Locate the cell with the specified text and output its (X, Y) center coordinate. 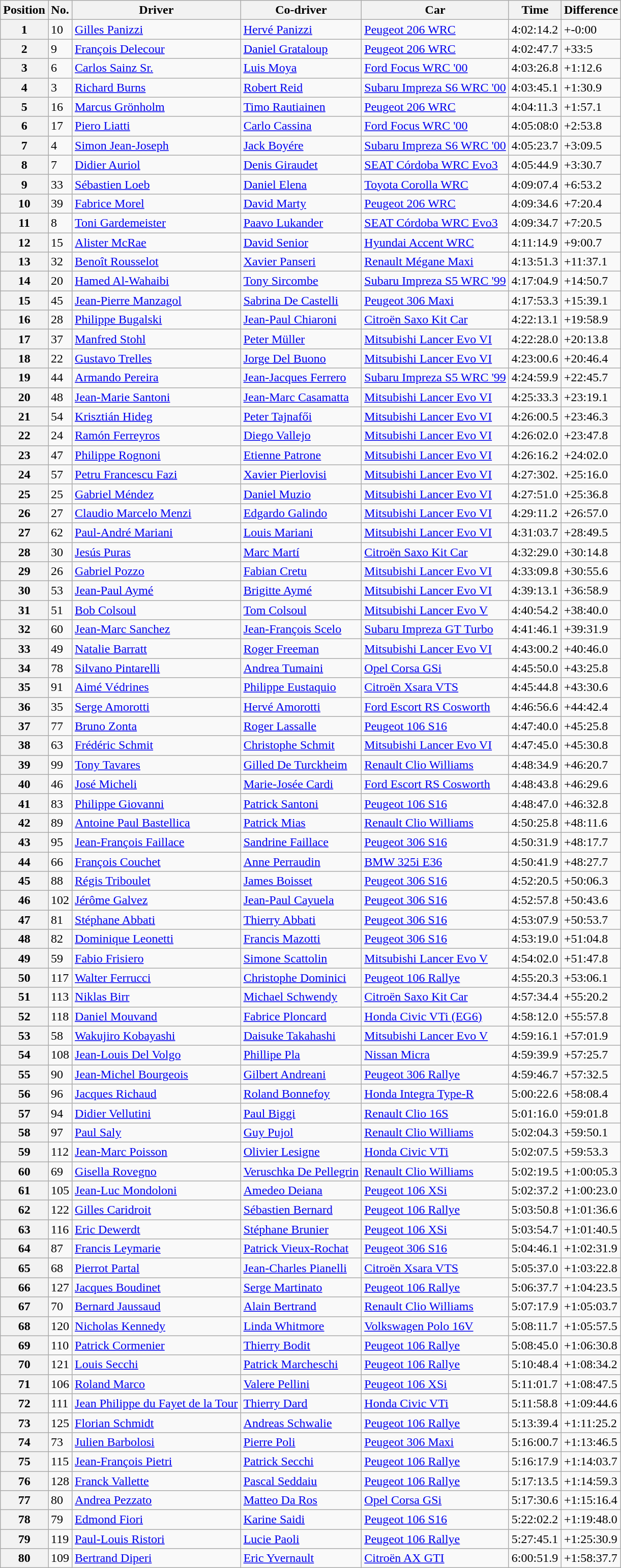
50 (24, 978)
Wakujiro Kobayashi (157, 1036)
Julien Barbolosi (157, 1442)
99 (60, 765)
Carlos Sainz Sr. (157, 68)
Tom Colsoul (301, 610)
Thierry Abbati (301, 920)
Honda Integra Type-R (435, 1094)
4:27:302. (535, 474)
Thierry Bodit (301, 1345)
Linda Whitmore (301, 1326)
112 (60, 1152)
+50:53.7 (591, 920)
110 (60, 1345)
Denis Giraudet (301, 165)
4:03:45.1 (535, 87)
+33:5 (591, 49)
Eric Yvernault (301, 1558)
89 (60, 823)
71 (24, 1384)
Jacques Boudinet (157, 1287)
+3:30.7 (591, 165)
Daniel Muzio (301, 494)
+50:43.6 (591, 900)
21 (24, 416)
Louis Mariani (301, 532)
Paul-André Mariani (157, 532)
4:17:04.9 (535, 281)
94 (60, 1113)
Roger Lassalle (301, 726)
4:05:23.7 (535, 145)
Hervé Panizzi (301, 29)
Phillipe Pla (301, 1055)
90 (60, 1074)
+1:02:31.9 (591, 1249)
4:27:51.0 (535, 494)
121 (60, 1365)
Jean-Paul Aymé (157, 591)
2 (24, 49)
111 (60, 1403)
102 (60, 900)
40 (24, 784)
5:03:50.8 (535, 1210)
5:02:37.2 (535, 1191)
122 (60, 1210)
Patrick Santoni (301, 803)
+30:14.8 (591, 552)
David Senior (301, 243)
83 (60, 803)
+1:14:03.7 (591, 1461)
Roger Freeman (301, 649)
Lucie Paoli (301, 1539)
5:08:11.7 (535, 1326)
4:53:19.0 (535, 939)
François Couchet (157, 862)
Peter Tajnafői (301, 416)
+15:39.1 (591, 300)
4:26:00.5 (535, 416)
118 (60, 1016)
5:13:39.4 (535, 1423)
+25:16.0 (591, 474)
+48:11.6 (591, 823)
5:16:00.7 (535, 1442)
Roland Marco (157, 1384)
Philippe Bugalski (157, 320)
82 (60, 939)
38 (24, 745)
13 (24, 262)
Pascal Seddaiu (301, 1481)
108 (60, 1055)
12 (24, 243)
115 (60, 1461)
+11:37.1 (591, 262)
+51:47.8 (591, 958)
5:07:17.9 (535, 1307)
5:06:37.7 (535, 1287)
18 (24, 358)
Stéphane Abbati (157, 920)
52 (24, 1016)
4:48:47.0 (535, 803)
5:10:48.4 (535, 1365)
4:05:44.9 (535, 165)
+20:46.4 (591, 358)
Petru Francescu Fazi (157, 474)
Jorge Del Buono (301, 358)
+-0:00 (591, 29)
Jean-Jacques Ferrero (301, 378)
Thierry Dard (301, 1403)
42 (24, 823)
Sébastien Bernard (301, 1210)
+45:30.8 (591, 745)
Jean-Pierre Manzagol (157, 300)
Diego Vallejo (301, 436)
Christophe Dominici (301, 978)
+39:31.9 (591, 629)
Francis Leymarie (157, 1249)
+1:01:36.6 (591, 1210)
Didier Auriol (157, 165)
5:11:58.8 (535, 1403)
+1:57.1 (591, 107)
Philippe Giovanni (157, 803)
Claudio Marcelo Menzi (157, 513)
Andreas Schwalie (301, 1423)
4:48:43.8 (535, 784)
Bruno Zonta (157, 726)
Ramón Ferreyros (157, 436)
Honda Civic VTi (EG6) (435, 1016)
4:17:53.3 (535, 300)
74 (24, 1442)
Luis Moya (301, 68)
Franck Vallette (157, 1481)
Jean-Marc Casamatta (301, 397)
Bernard Jaussaud (157, 1307)
Krisztián Hideg (157, 416)
64 (24, 1249)
Serge Martinato (301, 1287)
81 (60, 920)
+25:36.8 (591, 494)
Eric Dewerdt (157, 1229)
Sabrina De Castelli (301, 300)
+44:42.4 (591, 707)
87 (60, 1249)
Serge Amorotti (157, 707)
Fabrice Morel (157, 203)
Jean-Marc Poisson (157, 1152)
Roland Bonnefoy (301, 1094)
Nissan Micra (435, 1055)
+59:53.3 (591, 1152)
5:00:22.6 (535, 1094)
Jacques Richaud (157, 1094)
Etienne Patrone (301, 455)
5:16:17.9 (535, 1461)
Piero Liatti (157, 126)
Co-driver (301, 10)
Philippe Rognoni (157, 455)
Natalie Barratt (157, 649)
+46:29.6 (591, 784)
+26:57.0 (591, 513)
Jean-Marie Santoni (157, 397)
Robert Reid (301, 87)
29 (24, 571)
+1:05:57.5 (591, 1326)
Paavo Lukander (301, 223)
Dominique Leonetti (157, 939)
+23:46.3 (591, 416)
109 (60, 1558)
120 (60, 1326)
1 (24, 29)
88 (60, 881)
56 (24, 1094)
Florian Schmidt (157, 1423)
+1:09:44.6 (591, 1403)
Volkswagen Polo 16V (435, 1326)
Fabian Cretu (301, 571)
+14:50.7 (591, 281)
+9:00.7 (591, 243)
4:02:47.7 (535, 49)
Gilles Panizzi (157, 29)
Peter Müller (301, 339)
+53:06.1 (591, 978)
Andrea Tumaini (301, 668)
Bob Colsoul (157, 610)
Alain Bertrand (301, 1307)
Nicholas Kennedy (157, 1326)
4:50:31.9 (535, 842)
97 (60, 1132)
117 (60, 978)
Jean-Michel Bourgeois (157, 1074)
Pierrot Partal (157, 1268)
Toni Gardemeister (157, 223)
Gustavo Trelles (157, 358)
BMW 325i E36 (435, 862)
Toyota Corolla WRC (435, 184)
Jean-François Scelo (301, 629)
Jean-Paul Chiaroni (301, 320)
Walter Ferrucci (157, 978)
125 (60, 1423)
5:05:37.0 (535, 1268)
+1:04:23.5 (591, 1287)
David Marty (301, 203)
+1:12.6 (591, 68)
Armando Pereira (157, 378)
Daniel Mouvand (157, 1016)
+48:17.7 (591, 842)
+1:06:30.8 (591, 1345)
113 (60, 997)
Patrick Secchi (301, 1461)
4:05:08:0 (535, 126)
4:55:20.3 (535, 978)
Jean-Paul Cayuela (301, 900)
Jérôme Galvez (157, 900)
55 (24, 1074)
5:02:07.5 (535, 1152)
Patrick Mias (301, 823)
+20:13.8 (591, 339)
+40:46.0 (591, 649)
Andrea Pezzato (157, 1500)
Anne Perraudin (301, 862)
Xavier Pierlovisi (301, 474)
4:03:26.8 (535, 68)
Karine Saidi (301, 1520)
5:11:01.7 (535, 1384)
Jean-Charles Pianelli (301, 1268)
Patrick Cormenier (157, 1345)
Brigitte Aymé (301, 591)
4:40:54.2 (535, 610)
4:31:03.7 (535, 532)
Frédéric Schmit (157, 745)
+6:53.2 (591, 184)
Patrick Vieux-Rochat (301, 1249)
4:59:39.9 (535, 1055)
Gilles Caridroit (157, 1210)
4:47:40.0 (535, 726)
5:04:46.1 (535, 1249)
+30:55.6 (591, 571)
Gisella Rovegno (157, 1171)
Citroën AX GTI (435, 1558)
Francis Mazotti (301, 939)
61 (24, 1191)
Marcus Grönholm (157, 107)
4:39:13.1 (535, 591)
Alister McRae (157, 243)
4:52:20.5 (535, 881)
Carlo Cassina (301, 126)
Driver (157, 10)
5:17:30.6 (535, 1500)
François Delecour (157, 49)
Jesús Puras (157, 552)
+1:19:48.0 (591, 1520)
4:45:44.8 (535, 687)
Gilbert Andreani (301, 1074)
5:17:13.5 (535, 1481)
Veruschka De Pellegrin (301, 1171)
+50:06.3 (591, 881)
+59:01.8 (591, 1113)
67 (24, 1307)
5:02:19.5 (535, 1171)
Philippe Eustaquio (301, 687)
36 (24, 707)
+38:40.0 (591, 610)
Edmond Fiori (157, 1520)
4:09:34.7 (535, 223)
5:22:02.2 (535, 1520)
95 (60, 842)
+7:20.4 (591, 203)
14 (24, 281)
+1:08:34.2 (591, 1365)
34 (24, 668)
Timo Rautiainen (301, 107)
Olivier Lesigne (301, 1152)
4:09:34.6 (535, 203)
+1:05:03.7 (591, 1307)
+1:08:47.5 (591, 1384)
4:29:11.2 (535, 513)
119 (60, 1539)
Amedeo Deiana (301, 1191)
Hervé Amorotti (301, 707)
+1:14:59.3 (591, 1481)
+55:20.2 (591, 997)
Aimé Védrines (157, 687)
+1:30.9 (591, 87)
4:57:34.4 (535, 997)
Silvano Pintarelli (157, 668)
Position (24, 10)
Simon Jean-Joseph (157, 145)
+43:25.8 (591, 668)
Gabriel Méndez (157, 494)
4:22:28.0 (535, 339)
Edgardo Galindo (301, 513)
Jean-François Faillace (157, 842)
Christophe Schmit (301, 745)
Simone Scattolin (301, 958)
+46:32.8 (591, 803)
+46:20.7 (591, 765)
5:02:04.3 (535, 1132)
Marie-Josée Cardi (301, 784)
116 (60, 1229)
Gabriel Pozzo (157, 571)
4:13:51.3 (535, 262)
4:48:34.9 (535, 765)
105 (60, 1191)
5 (24, 107)
4:24:59.9 (535, 378)
+57:32.5 (591, 1074)
+1:13:46.5 (591, 1442)
+19:58.9 (591, 320)
Daniel Grataloup (301, 49)
Daniel Elena (301, 184)
Jean-Louis Del Volgo (157, 1055)
Régis Triboulet (157, 881)
Jean-François Pietri (157, 1461)
31 (24, 610)
+7:20.5 (591, 223)
Valere Pellini (301, 1384)
Subaru Impreza GT Turbo (435, 629)
4:46:56.6 (535, 707)
+36:58.9 (591, 591)
96 (60, 1094)
+3:09.5 (591, 145)
+1:01:40.5 (591, 1229)
Difference (591, 10)
No. (60, 10)
Jean-Luc Mondoloni (157, 1191)
72 (24, 1403)
Bertrand Diperi (157, 1558)
+57:01.9 (591, 1036)
11 (24, 223)
Renault Mégane Maxi (435, 262)
Peugeot 306 Rallye (435, 1074)
Fabio Frisiero (157, 958)
+1:11:25.2 (591, 1423)
4:45:50.0 (535, 668)
Daisuke Takahashi (301, 1036)
+57:25.7 (591, 1055)
127 (60, 1287)
+59:50.1 (591, 1132)
4:50:41.9 (535, 862)
4:53:07.9 (535, 920)
Michael Schwendy (301, 997)
Paul-Louis Ristori (157, 1539)
23 (24, 455)
Time (535, 10)
+58:08.4 (591, 1094)
4:33:09.8 (535, 571)
Manfred Stohl (157, 339)
4:52:57.8 (535, 900)
4:26:02.0 (535, 436)
4:25:33.3 (535, 397)
Car (435, 10)
+22:45.7 (591, 378)
4:11:14.9 (535, 243)
+28:49.5 (591, 532)
+1:15:16.4 (591, 1500)
Gilled De Turckheim (301, 765)
4:47:45.0 (535, 745)
5:03:54.7 (535, 1229)
5:27:45.1 (535, 1539)
41 (24, 803)
4:59:46.7 (535, 1074)
76 (24, 1481)
4:32:29.0 (535, 552)
Antoine Paul Bastellica (157, 823)
4:41:46.1 (535, 629)
+45:25.8 (591, 726)
4:22:13.1 (535, 320)
Stéphane Brunier (301, 1229)
Tony Tavares (157, 765)
Hyundai Accent WRC (435, 243)
Tony Sircombe (301, 281)
Didier Vellutini (157, 1113)
65 (24, 1268)
Marc Martí (301, 552)
75 (24, 1461)
4:58:12.0 (535, 1016)
Guy Pujol (301, 1132)
4:43:00.2 (535, 649)
+51:04.8 (591, 939)
+1:00:05.3 (591, 1171)
Richard Burns (157, 87)
Jack Boyére (301, 145)
91 (60, 687)
+1:25:30.9 (591, 1539)
+1:03:22.8 (591, 1268)
19 (24, 378)
Paul Biggi (301, 1113)
+55:57.8 (591, 1016)
Paul Saly (157, 1132)
+48:27.7 (591, 862)
4:23:00.6 (535, 358)
Hamed Al-Wahaibi (157, 281)
Jean Philippe du Fayet de la Tour (157, 1403)
5:01:16.0 (535, 1113)
+2:53.8 (591, 126)
128 (60, 1481)
4:26:16.2 (535, 455)
4:54:02.0 (535, 958)
Sébastien Loeb (157, 184)
Matteo Da Ros (301, 1500)
+24:02.0 (591, 455)
Benoît Rousselot (157, 262)
Fabrice Ploncard (301, 1016)
6:00:51.9 (535, 1558)
Xavier Panseri (301, 262)
Niklas Birr (157, 997)
+1:00:23.0 (591, 1191)
Sandrine Faillace (301, 842)
James Boisset (301, 881)
4:59:16.1 (535, 1036)
4:02:14.2 (535, 29)
Louis Secchi (157, 1365)
+23:19.1 (591, 397)
4:09:07.4 (535, 184)
+23:47.8 (591, 436)
+43:30.6 (591, 687)
5:08:45.0 (535, 1345)
43 (24, 842)
4:50:25.8 (535, 823)
Renault Clio 16S (435, 1113)
106 (60, 1384)
4:04:11.3 (535, 107)
Jean-Marc Sanchez (157, 629)
Pierre Poli (301, 1442)
+1:58:37.7 (591, 1558)
Patrick Marcheschi (301, 1365)
José Micheli (157, 784)
